Detect which cell encompasses the target text, then output its [x, y] center coordinate. 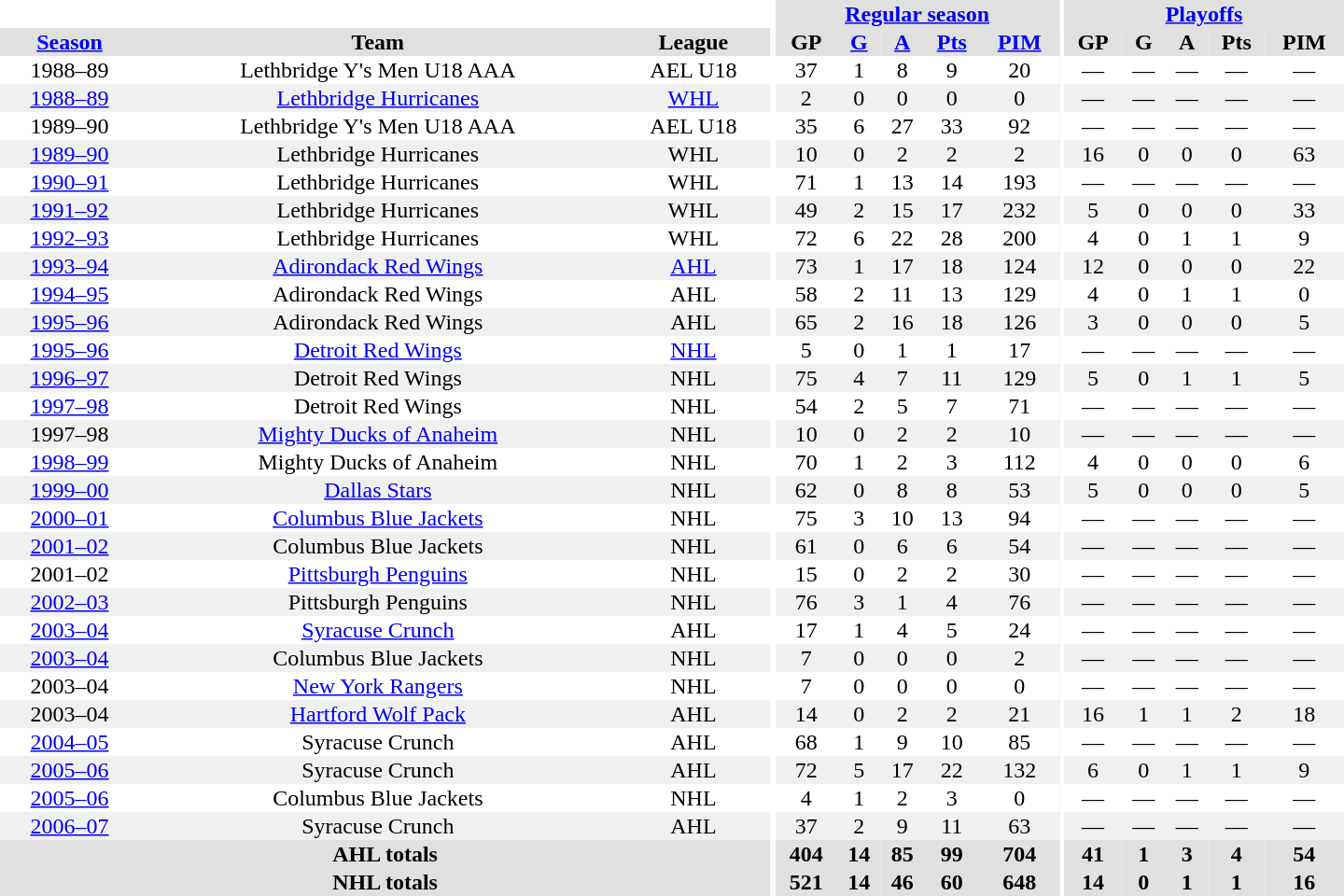
99 [952, 854]
61 [806, 546]
27 [903, 126]
49 [806, 210]
124 [1019, 266]
73 [806, 266]
521 [806, 882]
2002–03 [69, 602]
132 [1019, 770]
126 [1019, 322]
60 [952, 882]
41 [1093, 854]
Dallas Stars [377, 490]
20 [1019, 70]
21 [1019, 714]
70 [806, 462]
Team [377, 42]
68 [806, 742]
12 [1093, 266]
232 [1019, 210]
Hartford Wolf Pack [377, 714]
Season [69, 42]
1996–97 [69, 378]
1999–00 [69, 490]
92 [1019, 126]
NHL totals [385, 882]
1990–91 [69, 182]
200 [1019, 238]
1993–94 [69, 266]
58 [806, 294]
24 [1019, 630]
648 [1019, 882]
1991–92 [69, 210]
2000–01 [69, 518]
1992–93 [69, 238]
30 [1019, 574]
46 [903, 882]
65 [806, 322]
704 [1019, 854]
Regular season [917, 14]
New York Rangers [377, 686]
35 [806, 126]
2006–07 [69, 826]
2004–05 [69, 742]
Playoffs [1204, 14]
193 [1019, 182]
1994–95 [69, 294]
53 [1019, 490]
94 [1019, 518]
404 [806, 854]
62 [806, 490]
1998–99 [69, 462]
League [694, 42]
112 [1019, 462]
28 [952, 238]
AHL totals [385, 854]
